Detect which cell encompasses the target text, then output its [X, Y] center coordinate. 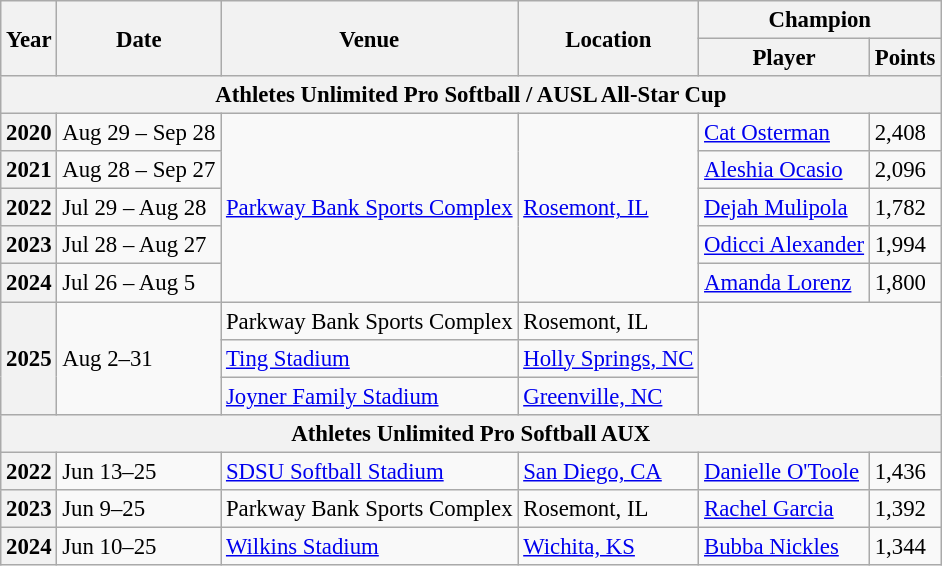
Year [29, 38]
Wichita, KS [608, 546]
Amanda Lorenz [784, 283]
2,408 [904, 133]
SDSU Softball Stadium [370, 471]
Cat Osterman [784, 133]
2021 [29, 170]
1,782 [904, 208]
Bubba Nickles [784, 546]
Jul 26 – Aug 5 [139, 283]
1,436 [904, 471]
Jun 9–25 [139, 509]
Points [904, 58]
Jul 29 – Aug 28 [139, 208]
Athletes Unlimited Pro Softball / AUSL All-Star Cup [471, 95]
1,994 [904, 245]
Dejah Mulipola [784, 208]
Jul 28 – Aug 27 [139, 245]
Player [784, 58]
1,392 [904, 509]
Greenville, NC [608, 396]
2020 [29, 133]
Aug 28 – Sep 27 [139, 170]
Wilkins Stadium [370, 546]
Aug 2–31 [139, 358]
Rachel Garcia [784, 509]
1,800 [904, 283]
1,344 [904, 546]
Aleshia Ocasio [784, 170]
Date [139, 38]
Joyner Family Stadium [370, 396]
Jun 10–25 [139, 546]
San Diego, CA [608, 471]
Location [608, 38]
Jun 13–25 [139, 471]
Athletes Unlimited Pro Softball AUX [471, 433]
Odicci Alexander [784, 245]
Champion [820, 20]
Venue [370, 38]
Aug 29 – Sep 28 [139, 133]
2,096 [904, 170]
2025 [29, 358]
Danielle O'Toole [784, 471]
Holly Springs, NC [608, 358]
Ting Stadium [370, 358]
